For the text-containing cell, return its midpoint in (x, y) coordinate format. 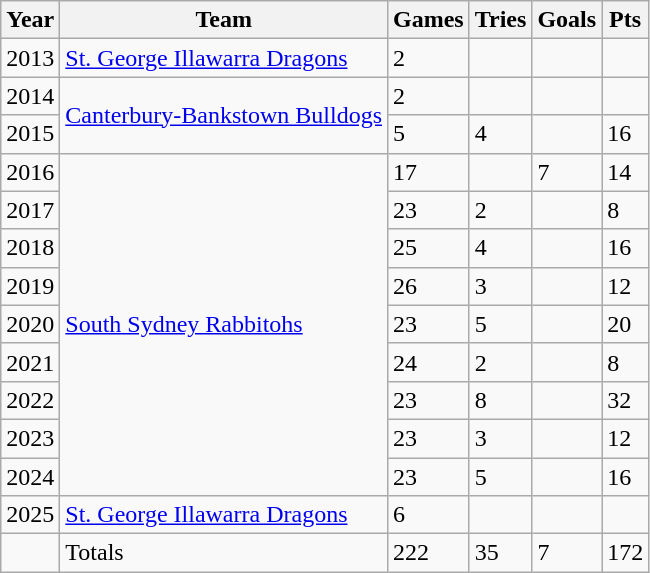
2018 (30, 248)
172 (626, 553)
Tries (500, 20)
20 (626, 324)
Games (429, 20)
2025 (30, 515)
222 (429, 553)
2015 (30, 134)
2023 (30, 438)
2020 (30, 324)
2016 (30, 172)
2022 (30, 400)
2017 (30, 210)
6 (429, 515)
26 (429, 286)
32 (626, 400)
Team (224, 20)
Canterbury-Bankstown Bulldogs (224, 115)
2024 (30, 477)
South Sydney Rabbitohs (224, 324)
24 (429, 362)
2014 (30, 96)
2013 (30, 58)
2021 (30, 362)
14 (626, 172)
2019 (30, 286)
Pts (626, 20)
25 (429, 248)
Year (30, 20)
35 (500, 553)
Totals (224, 553)
17 (429, 172)
Goals (567, 20)
